Output the [X, Y] coordinate of the center of the cell containing the given text.  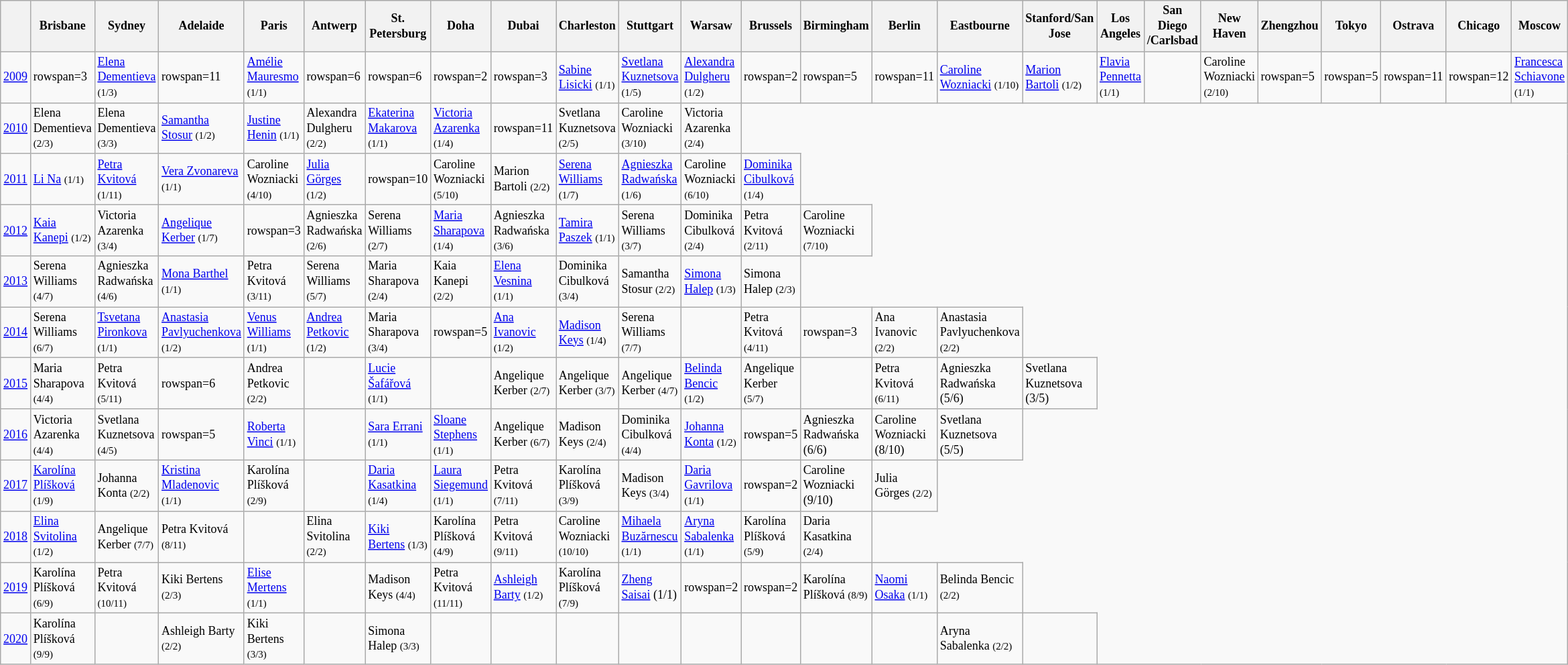
Julia Görges (1/2) [334, 179]
Petra Kvitová (5/11) [127, 383]
Maria Sharapova (4/4) [62, 383]
Stanford/San Jose [1060, 26]
Ashleigh Barty (1/2) [523, 588]
Angelique Kerber (4/7) [650, 383]
Eastbourne [980, 26]
Vera Zvonareva (1/1) [202, 179]
Tokyo [1351, 26]
Serena Williams (1/7) [588, 179]
Simona Halep (1/3) [712, 282]
Li Na (1/1) [62, 179]
Naomi Osaka (1/1) [905, 588]
Kiki Bertens (3/3) [273, 639]
Aryna Sabalenka (2/2) [980, 639]
Mihaela Buzărnescu (1/1) [650, 536]
Brussels [771, 26]
Karolína Plíšková (6/9) [62, 588]
Caroline Wozniacki (5/10) [461, 179]
Karolína Plíšková (7/9) [588, 588]
Angelique Kerber (5/7) [771, 383]
Agnieszka Radwańska (3/6) [523, 230]
Kaia Kanepi (1/2) [62, 230]
Marion Bartoli (1/2) [1060, 77]
Agnieszka Radwańska (2/6) [334, 230]
Elise Mertens (1/1) [273, 588]
Sydney [127, 26]
2014 [16, 332]
Angelique Kerber (7/7) [127, 536]
Simona Halep (2/3) [771, 282]
Caroline Wozniacki (3/10) [650, 128]
Caroline Wozniacki (9/10) [836, 485]
Venus Williams (1/1) [273, 332]
Madison Keys (3/4) [650, 485]
rowspan=12 [1479, 77]
Dubai [523, 26]
Caroline Wozniacki (7/10) [836, 230]
Laura Siegemund (1/1) [461, 485]
Dominika Cibulková (4/4) [650, 434]
Madison Keys (2/4) [588, 434]
Amélie Mauresmo (1/1) [273, 77]
Andrea Petkovic (2/2) [273, 383]
Kiki Bertens (1/3) [398, 536]
2012 [16, 230]
Petra Kvitová (4/11) [771, 332]
Samantha Stosur (2/2) [650, 282]
Serena Williams (6/7) [62, 332]
Warsaw [712, 26]
Caroline Wozniacki (10/10) [588, 536]
Angelique Kerber (6/7) [523, 434]
2009 [16, 77]
Petra Kvitová (11/11) [461, 588]
2018 [16, 536]
Dominika Cibulková (2/4) [712, 230]
Petra Kvitová (9/11) [523, 536]
Brisbane [62, 26]
Svetlana Kuznetsova (4/5) [127, 434]
Adelaide [202, 26]
Karolína Plíšková (4/9) [461, 536]
2020 [16, 639]
Petra Kvitová (8/11) [202, 536]
Julia Görges (2/2) [905, 485]
Angelique Kerber (2/7) [523, 383]
2017 [16, 485]
Agnieszka Radwańska (1/6) [650, 179]
Belinda Bencic (1/2) [712, 383]
Berlin [905, 26]
Los Angeles [1120, 26]
Karolína Plíšková (3/9) [588, 485]
rowspan=10 [398, 179]
Francesca Schiavone (1/1) [1540, 77]
Marion Bartoli (2/2) [523, 179]
Elina Svitolina (2/2) [334, 536]
Victoria Azarenka (1/4) [461, 128]
Serena Williams (5/7) [334, 282]
2013 [16, 282]
Sabine Lisicki (1/1) [588, 77]
Alexandra Dulgheru (2/2) [334, 128]
Ana Ivanovic (1/2) [523, 332]
New Haven [1229, 26]
San Diego /Carlsbad [1173, 26]
Charleston [588, 26]
Madison Keys (4/4) [398, 588]
Tamira Paszek (1/1) [588, 230]
2019 [16, 588]
Madison Keys (1/4) [588, 332]
Victoria Azarenka (4/4) [62, 434]
Daria Gavrilova (1/1) [712, 485]
Mona Barthel (1/1) [202, 282]
Maria Sharapova (2/4) [398, 282]
Agnieszka Radwańska (4/6) [127, 282]
Elena Dementieva (3/3) [127, 128]
Antwerp [334, 26]
Caroline Wozniacki (1/10) [980, 77]
Victoria Azarenka (3/4) [127, 230]
Roberta Vinci (1/1) [273, 434]
Karolína Plíšková (1/9) [62, 485]
Tsvetana Pironkova (1/1) [127, 332]
Samantha Stosur (1/2) [202, 128]
Dominika Cibulková (3/4) [588, 282]
Flavia Pennetta (1/1) [1120, 77]
Karolína Plíšková (9/9) [62, 639]
Elena Vesnina (1/1) [523, 282]
Zhengzhou [1289, 26]
2010 [16, 128]
Alexandra Dulgheru (1/2) [712, 77]
St. Petersburg [398, 26]
Elena Dementieva (1/3) [127, 77]
Daria Kasatkina (2/4) [836, 536]
Ashleigh Barty (2/2) [202, 639]
Caroline Wozniacki (8/10) [905, 434]
Caroline Wozniacki (2/10) [1229, 77]
Anastasia Pavlyuchenkova (1/2) [202, 332]
Svetlana Kuznetsova (5/5) [980, 434]
Ekaterina Makarova (1/1) [398, 128]
Serena Williams (7/7) [650, 332]
Petra Kvitová (1/11) [127, 179]
Petra Kvitová (10/11) [127, 588]
Petra Kvitová (3/11) [273, 282]
Birmingham [836, 26]
Simona Halep (3/3) [398, 639]
Serena Williams (3/7) [650, 230]
Angelique Kerber (3/7) [588, 383]
Maria Sharapova (1/4) [461, 230]
Paris [273, 26]
2011 [16, 179]
Dominika Cibulková (1/4) [771, 179]
Johanna Konta (1/2) [712, 434]
Andrea Petkovic (1/2) [334, 332]
Petra Kvitová (7/11) [523, 485]
Caroline Wozniacki (6/10) [712, 179]
Elina Svitolina (1/2) [62, 536]
Kristina Mladenovic (1/1) [202, 485]
Angelique Kerber (1/7) [202, 230]
Karolína Plíšková (5/9) [771, 536]
Chicago [1479, 26]
Ana Ivanovic (2/2) [905, 332]
Karolína Plíšková (2/9) [273, 485]
Aryna Sabalenka (1/1) [712, 536]
Serena Williams (4/7) [62, 282]
Justine Henin (1/1) [273, 128]
Victoria Azarenka (2/4) [712, 128]
Elena Dementieva (2/3) [62, 128]
Svetlana Kuznetsova (2/5) [588, 128]
Stuttgart [650, 26]
Petra Kvitová (2/11) [771, 230]
Sloane Stephens (1/1) [461, 434]
Ostrava [1414, 26]
Kaia Kanepi (2/2) [461, 282]
Karolína Plíšková (8/9) [836, 588]
Caroline Wozniacki (4/10) [273, 179]
Sara Errani (1/1) [398, 434]
Lucie Šafářová (1/1) [398, 383]
2016 [16, 434]
Belinda Bencic (2/2) [980, 588]
Svetlana Kuznetsova (1/5) [650, 77]
Doha [461, 26]
Maria Sharapova (3/4) [398, 332]
Daria Kasatkina (1/4) [398, 485]
Johanna Konta (2/2) [127, 485]
Kiki Bertens (2/3) [202, 588]
Anastasia Pavlyuchenkova (2/2) [980, 332]
Agnieszka Radwańska (5/6) [980, 383]
Svetlana Kuznetsova (3/5) [1060, 383]
Zheng Saisai (1/1) [650, 588]
Serena Williams (2/7) [398, 230]
Moscow [1540, 26]
2015 [16, 383]
Petra Kvitová (6/11) [905, 383]
Agnieszka Radwańska (6/6) [836, 434]
